Find where the given text appears and provide that cell's center as (X, Y) coordinate. 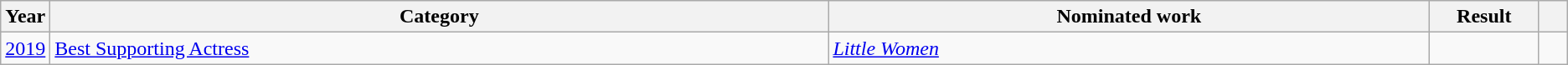
2019 (25, 48)
Nominated work (1129, 17)
Result (1484, 17)
Category (439, 17)
Little Women (1129, 48)
Best Supporting Actress (439, 48)
Year (25, 17)
